Capture the cell that displays the provided text and extract its (X, Y) central coordinate. 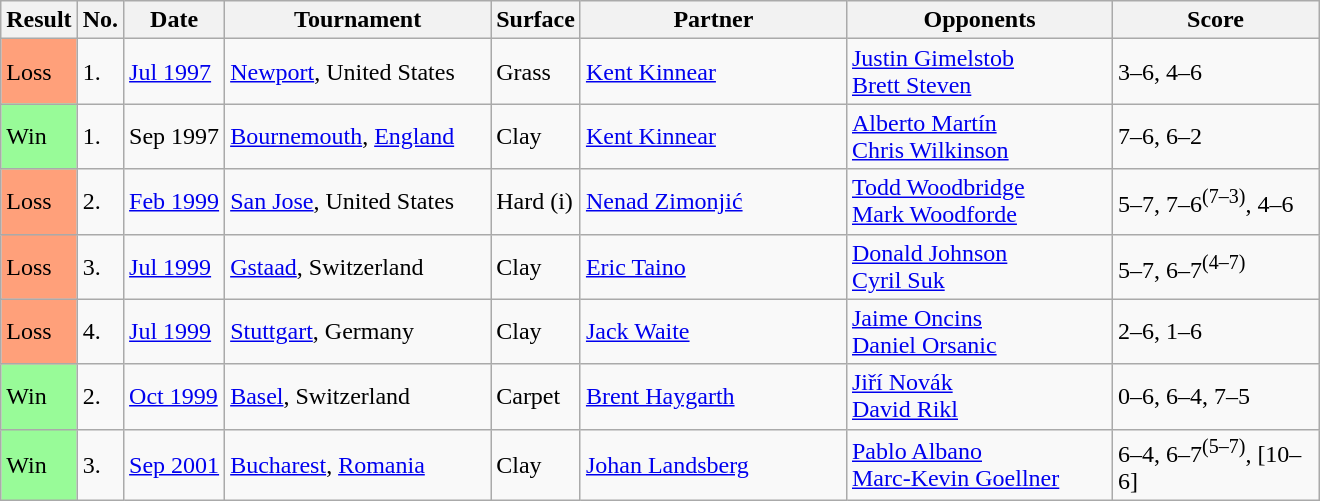
Gstaad, Switzerland (358, 266)
Hard (i) (536, 202)
Justin Gimelstob Brett Steven (979, 72)
Johan Landsberg (713, 465)
Sep 2001 (174, 465)
7–6, 6–2 (1216, 136)
6–4, 6–7(5–7), [10–6] (1216, 465)
Score (1216, 20)
Opponents (979, 20)
Sep 1997 (174, 136)
Jaime Oncins Daniel Orsanic (979, 332)
2–6, 1–6 (1216, 332)
San Jose, United States (358, 202)
Basel, Switzerland (358, 396)
Result (39, 20)
5–7, 7–6(7–3), 4–6 (1216, 202)
Bournemouth, England (358, 136)
Grass (536, 72)
Alberto Martín Chris Wilkinson (979, 136)
Date (174, 20)
4. (100, 332)
Surface (536, 20)
Eric Taino (713, 266)
Carpet (536, 396)
Tournament (358, 20)
Jul 1997 (174, 72)
Partner (713, 20)
Feb 1999 (174, 202)
Oct 1999 (174, 396)
Stuttgart, Germany (358, 332)
Bucharest, Romania (358, 465)
Nenad Zimonjić (713, 202)
No. (100, 20)
Pablo Albano Marc-Kevin Goellner (979, 465)
Brent Haygarth (713, 396)
Newport, United States (358, 72)
5–7, 6–7(4–7) (1216, 266)
Jiří Novák David Rikl (979, 396)
3–6, 4–6 (1216, 72)
0–6, 6–4, 7–5 (1216, 396)
Todd Woodbridge Mark Woodforde (979, 202)
Donald Johnson Cyril Suk (979, 266)
Jack Waite (713, 332)
